Return the (x, y) coordinate for the center point of the cell that contains the specified text.  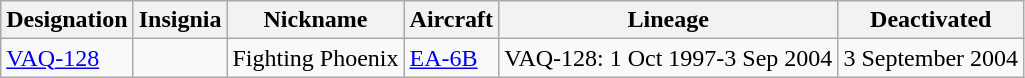
Insignia (180, 20)
Designation (67, 20)
Aircraft (452, 20)
VAQ-128 (67, 58)
Lineage (668, 20)
Nickname (316, 20)
EA-6B (452, 58)
Deactivated (931, 20)
3 September 2004 (931, 58)
Fighting Phoenix (316, 58)
VAQ-128: 1 Oct 1997-3 Sep 2004 (668, 58)
